Extract the (X, Y) coordinate from the center of the cell holding the provided text.  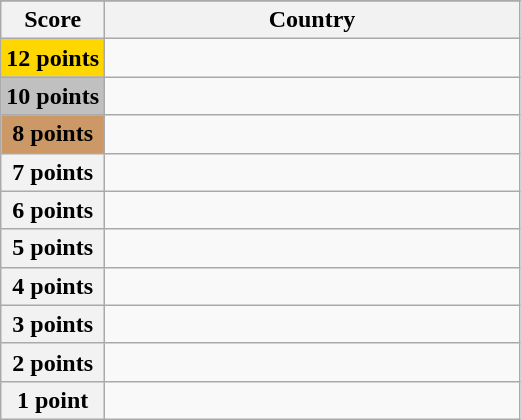
2 points (53, 362)
10 points (53, 96)
12 points (53, 58)
Score (53, 20)
5 points (53, 248)
4 points (53, 286)
3 points (53, 324)
1 point (53, 400)
8 points (53, 134)
7 points (53, 172)
Country (312, 20)
6 points (53, 210)
